Return the (x, y) coordinate for the center point of the cell that contains the specified text.  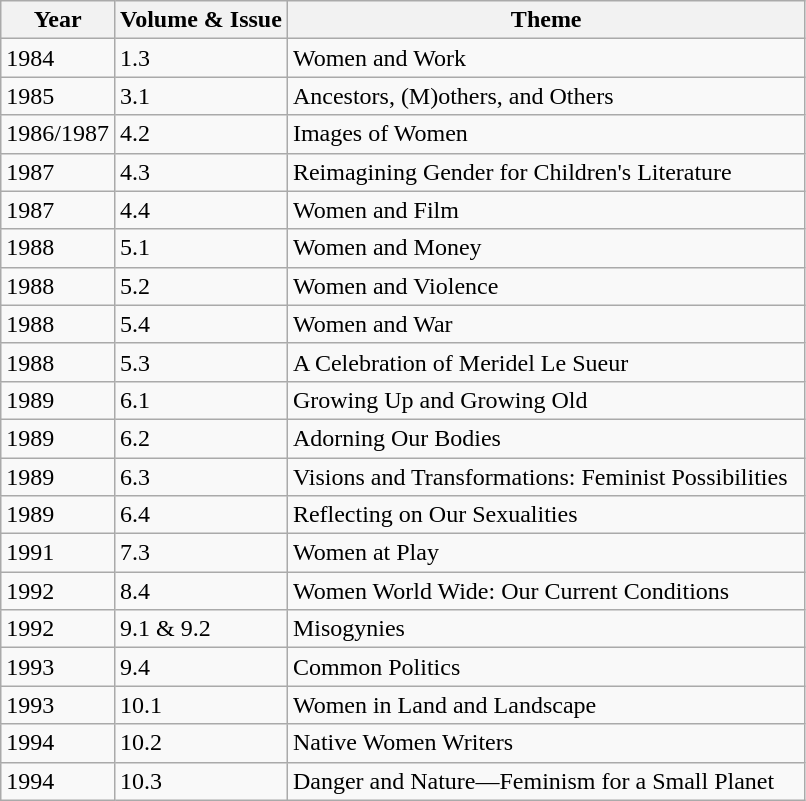
Reflecting on Our Sexualities (546, 515)
Ancestors, (M)others, and Others (546, 96)
1986/1987 (58, 134)
4.4 (200, 210)
10.2 (200, 743)
Women in Land and Landscape (546, 705)
Women and War (546, 324)
Adorning Our Bodies (546, 438)
6.1 (200, 400)
Growing Up and Growing Old (546, 400)
Danger and Nature—Feminism for a Small Planet (546, 781)
Women and Film (546, 210)
6.3 (200, 477)
Common Politics (546, 667)
6.4 (200, 515)
1985 (58, 96)
4.2 (200, 134)
9.1 & 9.2 (200, 629)
1.3 (200, 58)
Women and Violence (546, 286)
10.3 (200, 781)
Volume & Issue (200, 20)
5.4 (200, 324)
A Celebration of Meridel Le Sueur (546, 362)
Misogynies (546, 629)
Native Women Writers (546, 743)
Theme (546, 20)
1984 (58, 58)
5.1 (200, 248)
5.3 (200, 362)
10.1 (200, 705)
5.2 (200, 286)
7.3 (200, 553)
Year (58, 20)
Women and Work (546, 58)
6.2 (200, 438)
3.1 (200, 96)
Visions and Transformations: Feminist Possibilities (546, 477)
1991 (58, 553)
Images of Women (546, 134)
Women at Play (546, 553)
9.4 (200, 667)
Women and Money (546, 248)
4.3 (200, 172)
Reimagining Gender for Children's Literature (546, 172)
Women World Wide: Our Current Conditions (546, 591)
8.4 (200, 591)
